Extract the (x, y) coordinate from the center of the cell holding the provided text.  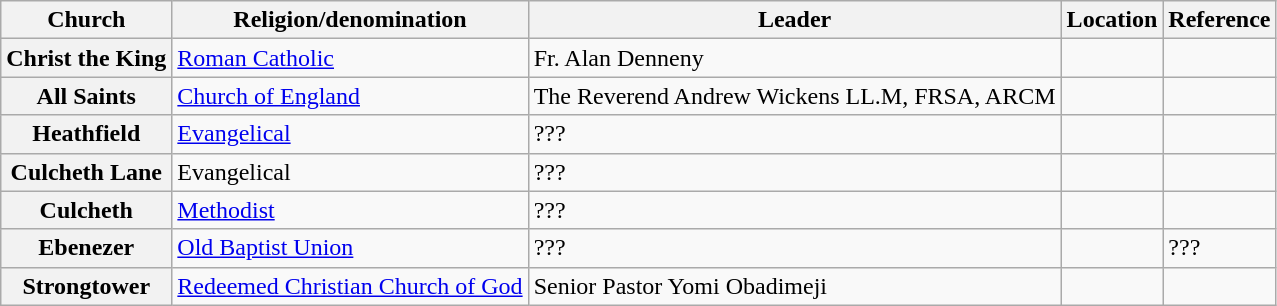
Culcheth Lane (86, 172)
Culcheth (86, 210)
Strongtower (86, 286)
Heathfield (86, 134)
Methodist (350, 210)
Old Baptist Union (350, 248)
The Reverend Andrew Wickens LL.M, FRSA, ARCM (794, 96)
All Saints (86, 96)
Roman Catholic (350, 58)
Religion/denomination (350, 20)
Senior Pastor Yomi Obadimeji (794, 286)
Christ the King (86, 58)
Church of England (350, 96)
Fr. Alan Denneny (794, 58)
Redeemed Christian Church of God (350, 286)
Church (86, 20)
Ebenezer (86, 248)
Reference (1220, 20)
Location (1112, 20)
Leader (794, 20)
